Output the [X, Y] coordinate of the center of the cell containing the given text.  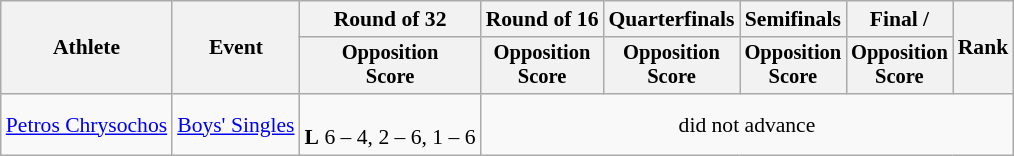
did not advance [748, 124]
Final / [900, 19]
Petros Chrysochos [86, 124]
L 6 – 4, 2 – 6, 1 – 6 [390, 124]
Quarterfinals [671, 19]
Athlete [86, 48]
Event [236, 48]
Rank [984, 48]
Round of 32 [390, 19]
Boys' Singles [236, 124]
Round of 16 [542, 19]
Semifinals [794, 19]
